Capture the cell that displays the provided text and extract its [x, y] central coordinate. 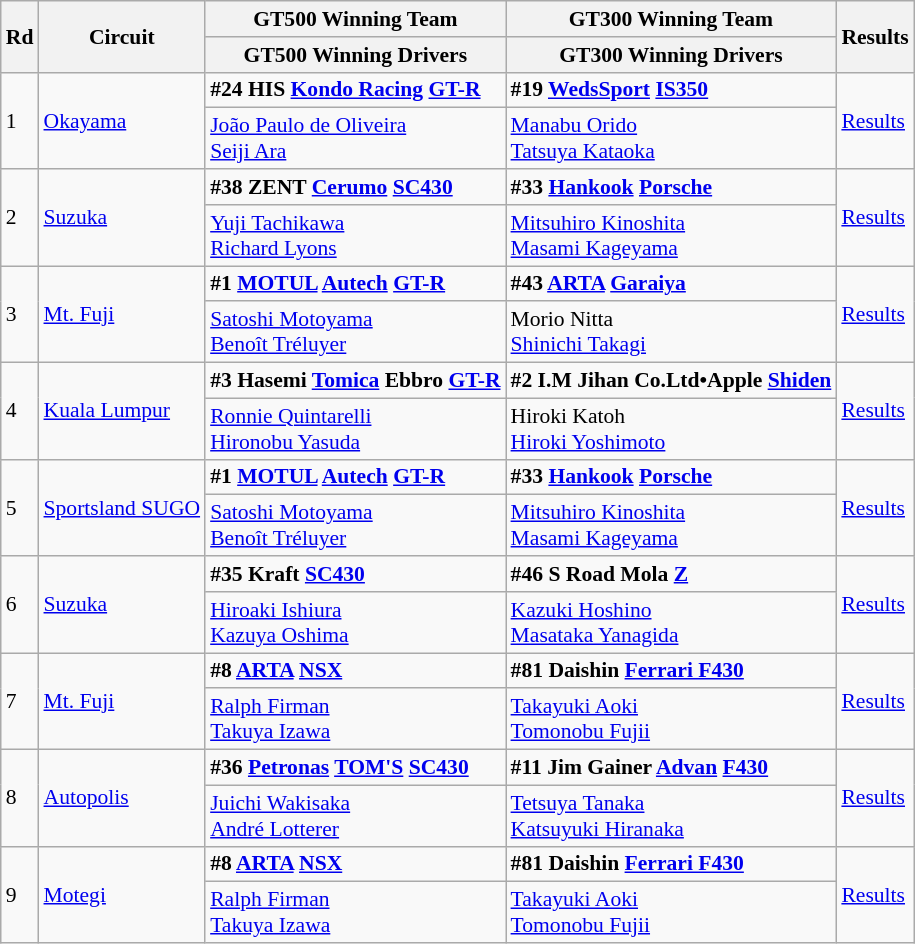
Hiroaki Ishiura Kazuya Oshima [355, 622]
#24 HIS Kondo Racing GT-R [355, 90]
Kazuki Hoshino Masataka Yanagida [672, 622]
Autopolis [122, 798]
#43 ARTA Garaiya [672, 284]
Ronnie Quintarelli Hironobu Yasuda [355, 428]
9 [20, 894]
GT500 Winning Drivers [355, 55]
Juichi Wakisaka André Lotterer [355, 816]
#36 Petronas TOM'S SC430 [355, 768]
#19 WedsSport IS350 [672, 90]
#46 S Road Mola Z [672, 574]
Morio Nitta Shinichi Takagi [672, 332]
2 [20, 218]
Circuit [122, 36]
1 [20, 120]
Sportsland SUGO [122, 508]
#11 Jim Gainer Advan F430 [672, 768]
Okayama [122, 120]
#38 ZENT Cerumo SC430 [355, 187]
#2 I.M Jihan Co.Ltd•Apple Shiden [672, 381]
7 [20, 702]
GT300 Winning Team [672, 19]
Kuala Lumpur [122, 412]
4 [20, 412]
5 [20, 508]
Hiroki Katoh Hiroki Yoshimoto [672, 428]
#3 Hasemi Tomica Ebbro GT-R [355, 381]
GT300 Winning Drivers [672, 55]
Manabu Orido Tatsuya Kataoka [672, 138]
Rd [20, 36]
Tetsuya Tanaka Katsuyuki Hiranaka [672, 816]
3 [20, 314]
João Paulo de Oliveira Seiji Ara [355, 138]
#35 Kraft SC430 [355, 574]
Motegi [122, 894]
6 [20, 604]
8 [20, 798]
Yuji Tachikawa Richard Lyons [355, 236]
GT500 Winning Team [355, 19]
